For the text-containing cell, return its midpoint in (x, y) coordinate format. 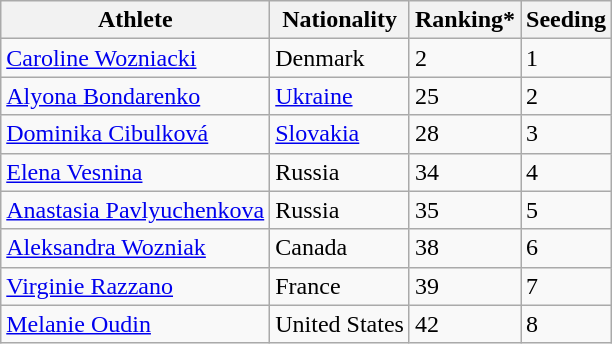
Ukraine (340, 96)
Anastasia Pavlyuchenkova (136, 210)
Dominika Cibulková (136, 134)
5 (566, 210)
Melanie Oudin (136, 324)
28 (464, 134)
34 (464, 172)
Denmark (340, 58)
Nationality (340, 20)
42 (464, 324)
7 (566, 286)
France (340, 286)
8 (566, 324)
Virginie Razzano (136, 286)
1 (566, 58)
Ranking* (464, 20)
Caroline Wozniacki (136, 58)
Alyona Bondarenko (136, 96)
38 (464, 248)
6 (566, 248)
35 (464, 210)
39 (464, 286)
4 (566, 172)
Seeding (566, 20)
Canada (340, 248)
Slovakia (340, 134)
25 (464, 96)
Aleksandra Wozniak (136, 248)
Athlete (136, 20)
3 (566, 134)
United States (340, 324)
Elena Vesnina (136, 172)
